Scan for the cell matching the given text and deliver its (x, y) coordinate at center. 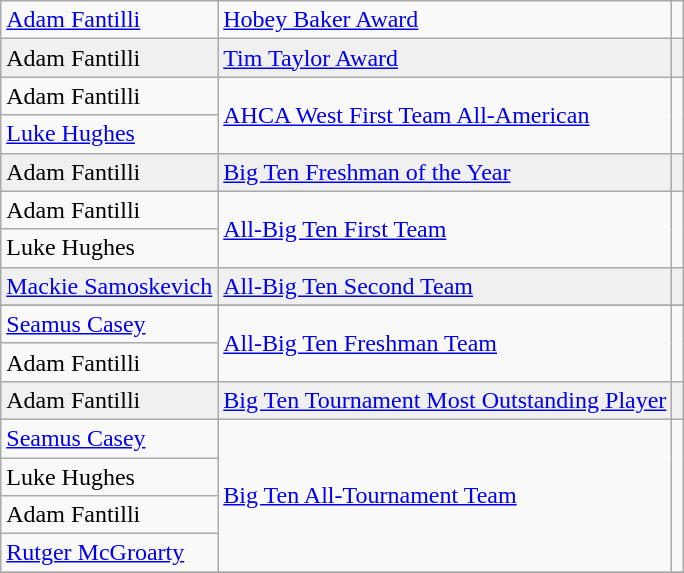
Hobey Baker Award (445, 20)
Rutger McGroarty (110, 553)
Big Ten Tournament Most Outstanding Player (445, 400)
Tim Taylor Award (445, 58)
Big Ten All-Tournament Team (445, 495)
AHCA West First Team All-American (445, 115)
Mackie Samoskevich (110, 286)
All-Big Ten Freshman Team (445, 343)
All-Big Ten First Team (445, 229)
All-Big Ten Second Team (445, 286)
Big Ten Freshman of the Year (445, 172)
